Determine the [x, y] coordinate at the center of the cell enclosing the given text.  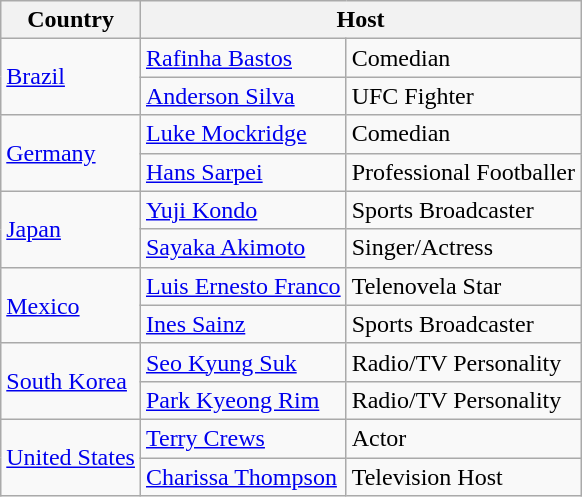
Germany [71, 153]
Charissa Thompson [243, 477]
Anderson Silva [243, 96]
Television Host [463, 477]
Mexico [71, 305]
Rafinha Bastos [243, 58]
Sayaka Akimoto [243, 248]
Japan [71, 229]
Luke Mockridge [243, 134]
Terry Crews [243, 438]
UFC Fighter [463, 96]
Professional Footballer [463, 172]
Ines Sainz [243, 324]
Luis Ernesto Franco [243, 286]
South Korea [71, 381]
Yuji Kondo [243, 210]
Telenovela Star [463, 286]
Country [71, 20]
Seo Kyung Suk [243, 362]
Actor [463, 438]
Hans Sarpei [243, 172]
United States [71, 457]
Host [360, 20]
Brazil [71, 77]
Singer/Actress [463, 248]
Park Kyeong Rim [243, 400]
